Capture the cell that displays the provided text and extract its [x, y] central coordinate. 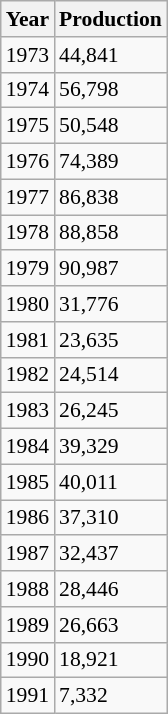
1982 [28, 375]
1978 [28, 233]
1987 [28, 554]
23,635 [110, 340]
1979 [28, 269]
18,921 [110, 660]
90,987 [110, 269]
56,798 [110, 90]
1977 [28, 197]
1985 [28, 482]
86,838 [110, 197]
44,841 [110, 55]
1976 [28, 162]
1989 [28, 625]
39,329 [110, 447]
1991 [28, 696]
50,548 [110, 126]
28,446 [110, 589]
Year [28, 19]
31,776 [110, 304]
1988 [28, 589]
37,310 [110, 518]
1975 [28, 126]
26,245 [110, 411]
1981 [28, 340]
32,437 [110, 554]
7,332 [110, 696]
40,011 [110, 482]
26,663 [110, 625]
Production [110, 19]
1983 [28, 411]
1980 [28, 304]
1973 [28, 55]
1974 [28, 90]
88,858 [110, 233]
1984 [28, 447]
74,389 [110, 162]
1986 [28, 518]
24,514 [110, 375]
1990 [28, 660]
